Return [X, Y] of the center of cell containing provided text 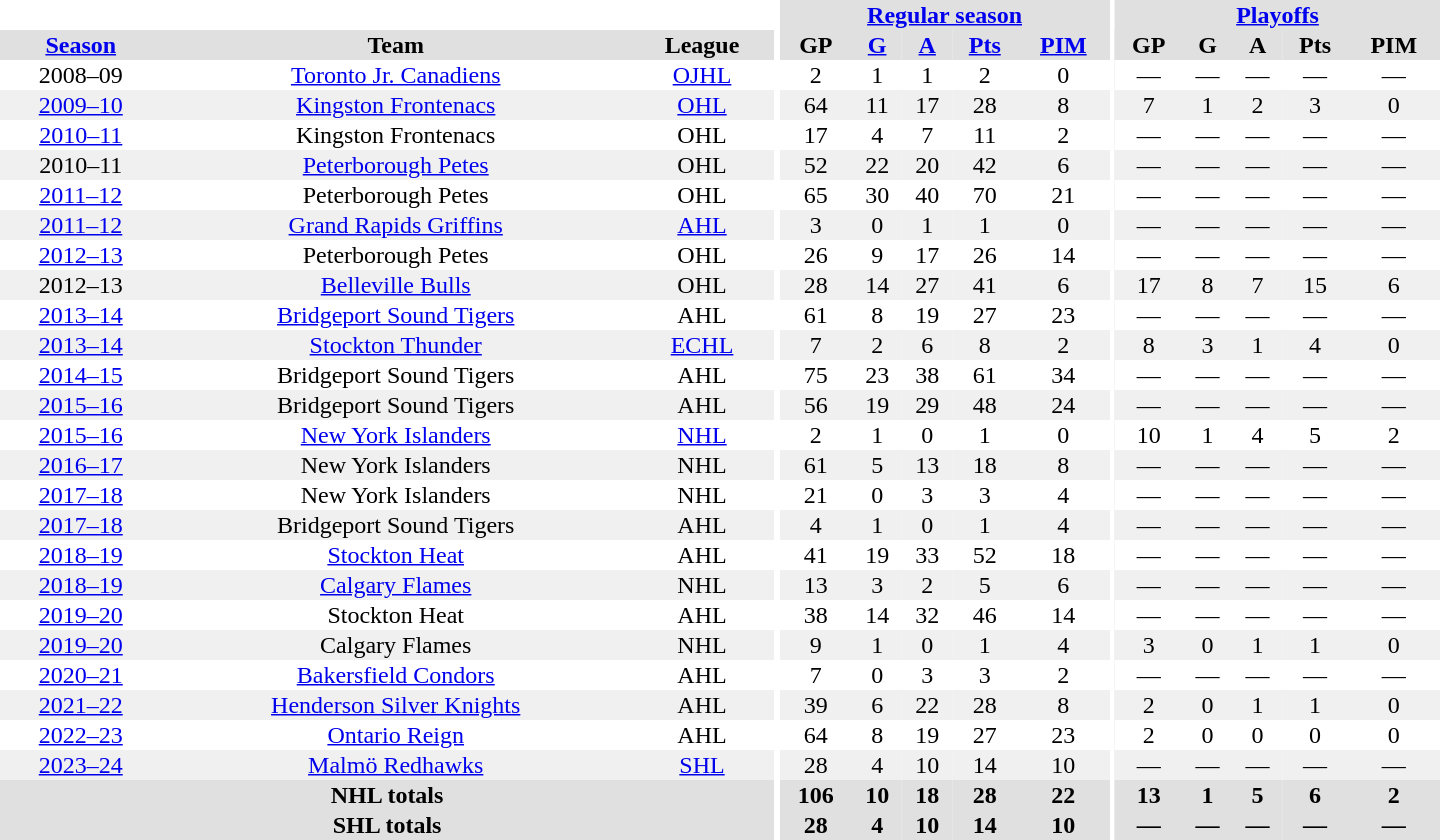
Ontario Reign [396, 735]
Regular season [945, 15]
Toronto Jr. Canadiens [396, 75]
2020–21 [81, 675]
33 [927, 555]
29 [927, 405]
15 [1316, 285]
24 [1063, 405]
Stockton Thunder [396, 345]
SHL [702, 765]
2023–24 [81, 765]
NHL totals [387, 795]
34 [1063, 375]
46 [984, 615]
Team [396, 45]
Season [81, 45]
20 [927, 165]
32 [927, 615]
Playoffs [1278, 15]
65 [816, 195]
106 [816, 795]
75 [816, 375]
OJHL [702, 75]
2022–23 [81, 735]
2016–17 [81, 465]
70 [984, 195]
League [702, 45]
Bakersfield Condors [396, 675]
2008–09 [81, 75]
Grand Rapids Griffins [396, 225]
2021–22 [81, 705]
Belleville Bulls [396, 285]
Henderson Silver Knights [396, 705]
48 [984, 405]
42 [984, 165]
ECHL [702, 345]
Malmö Redhawks [396, 765]
2009–10 [81, 105]
39 [816, 705]
SHL totals [387, 825]
30 [877, 195]
2014–15 [81, 375]
56 [816, 405]
40 [927, 195]
